Return the (x, y) coordinate for the center point of the cell that contains the specified text.  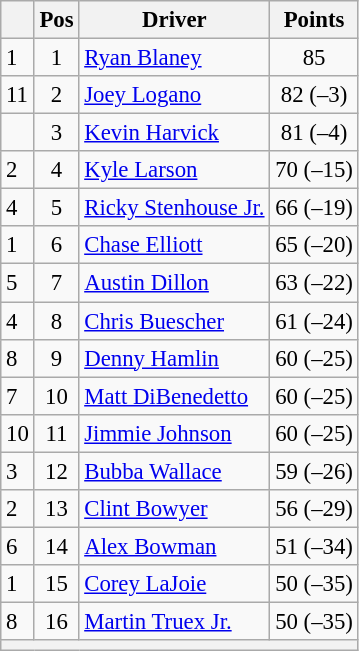
Jimmie Johnson (174, 433)
Joey Logano (174, 95)
9 (56, 358)
66 (–19) (314, 208)
61 (–24) (314, 321)
Chris Buescher (174, 321)
Ryan Blaney (174, 58)
Clint Bowyer (174, 509)
Points (314, 20)
Kevin Harvick (174, 133)
13 (56, 509)
65 (–20) (314, 245)
70 (–15) (314, 170)
Alex Bowman (174, 546)
14 (56, 546)
Ricky Stenhouse Jr. (174, 208)
81 (–4) (314, 133)
16 (56, 621)
Driver (174, 20)
Bubba Wallace (174, 471)
63 (–22) (314, 283)
15 (56, 584)
51 (–34) (314, 546)
Austin Dillon (174, 283)
Kyle Larson (174, 170)
56 (–29) (314, 509)
Corey LaJoie (174, 584)
59 (–26) (314, 471)
82 (–3) (314, 95)
Pos (56, 20)
85 (314, 58)
12 (56, 471)
Denny Hamlin (174, 358)
Chase Elliott (174, 245)
Matt DiBenedetto (174, 396)
Martin Truex Jr. (174, 621)
